For the text-containing cell, return its midpoint in (X, Y) coordinate format. 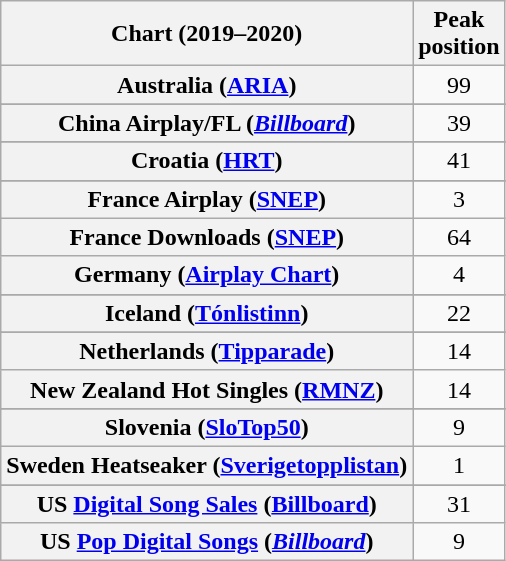
4 (459, 275)
Chart (2019–2020) (207, 34)
Peakposition (459, 34)
US Pop Digital Songs (Billboard) (207, 542)
Slovenia (SloTop50) (207, 427)
US Digital Song Sales (Billboard) (207, 503)
New Zealand Hot Singles (RMNZ) (207, 389)
Netherlands (Tipparade) (207, 351)
1 (459, 465)
Croatia (HRT) (207, 161)
31 (459, 503)
Iceland (Tónlistinn) (207, 313)
France Airplay (SNEP) (207, 199)
99 (459, 85)
Germany (Airplay Chart) (207, 275)
64 (459, 237)
41 (459, 161)
China Airplay/FL (Billboard) (207, 123)
Australia (ARIA) (207, 85)
France Downloads (SNEP) (207, 237)
22 (459, 313)
39 (459, 123)
3 (459, 199)
Sweden Heatseaker (Sverigetopplistan) (207, 465)
